Locate the cell with the specified text and output its (X, Y) center coordinate. 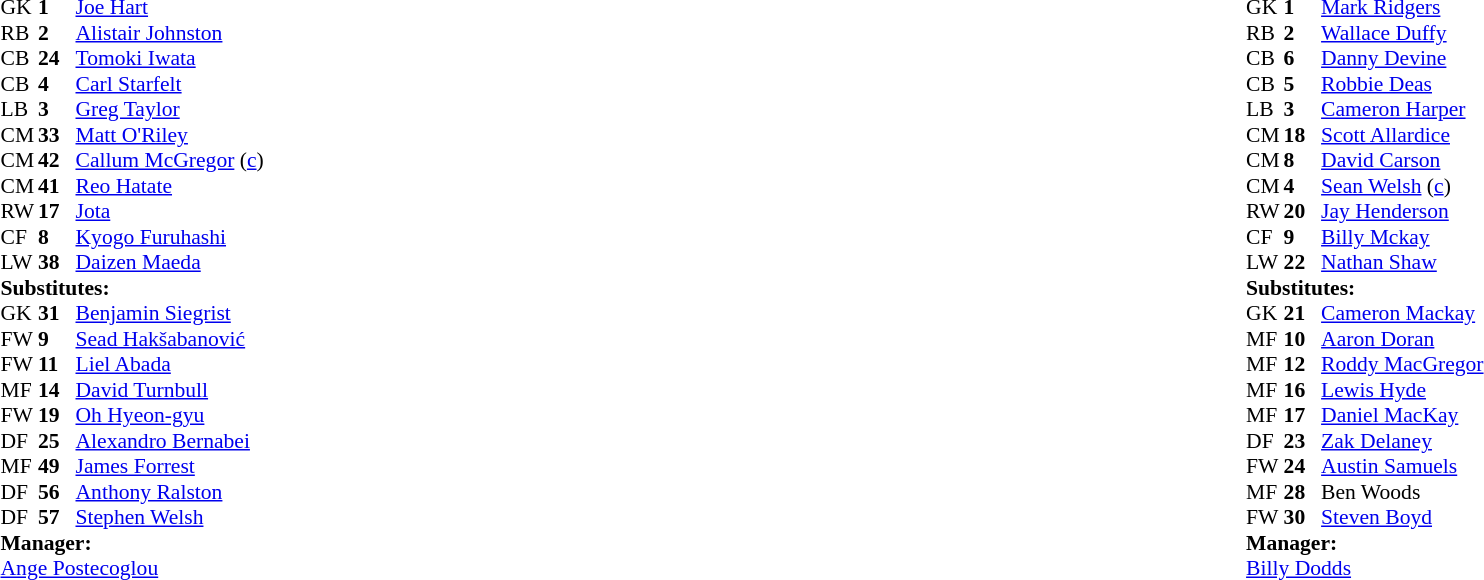
31 (57, 313)
12 (1303, 365)
Callum McGregor (c) (170, 161)
42 (57, 161)
Alexandro Bernabei (170, 441)
16 (1303, 390)
5 (1303, 84)
Sead Hakšabanović (170, 339)
Billy Mckay (1402, 237)
Liel Abada (170, 365)
6 (1303, 59)
Cameron Harper (1402, 109)
Austin Samuels (1402, 467)
11 (57, 365)
49 (57, 467)
Reo Hatate (170, 186)
28 (1303, 492)
Steven Boyd (1402, 517)
14 (57, 390)
Benjamin Siegrist (170, 313)
Stephen Welsh (170, 517)
30 (1303, 517)
Greg Taylor (170, 109)
Lewis Hyde (1402, 390)
21 (1303, 313)
Jota (170, 211)
Daizen Maeda (170, 263)
Zak Delaney (1402, 441)
David Carson (1402, 161)
10 (1303, 339)
20 (1303, 211)
Robbie Deas (1402, 84)
Carl Starfelt (170, 84)
Sean Welsh (c) (1402, 186)
Alistair Johnston (170, 33)
57 (57, 517)
Scott Allardice (1402, 135)
Wallace Duffy (1402, 33)
Oh Hyeon-gyu (170, 415)
Danny Devine (1402, 59)
25 (57, 441)
Ben Woods (1402, 492)
23 (1303, 441)
41 (57, 186)
19 (57, 415)
Cameron Mackay (1402, 313)
18 (1303, 135)
David Turnbull (170, 390)
James Forrest (170, 467)
38 (57, 263)
Daniel MacKay (1402, 415)
22 (1303, 263)
Jay Henderson (1402, 211)
Kyogo Furuhashi (170, 237)
56 (57, 492)
Tomoki Iwata (170, 59)
Nathan Shaw (1402, 263)
33 (57, 135)
Aaron Doran (1402, 339)
Roddy MacGregor (1402, 365)
Anthony Ralston (170, 492)
Matt O'Riley (170, 135)
